Return (X, Y) of the center of cell containing provided text 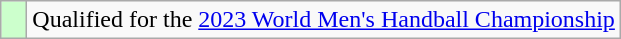
Qualified for the 2023 World Men's Handball Championship (324, 20)
